From the cell containing the given text, extract its center point as (X, Y) coordinate. 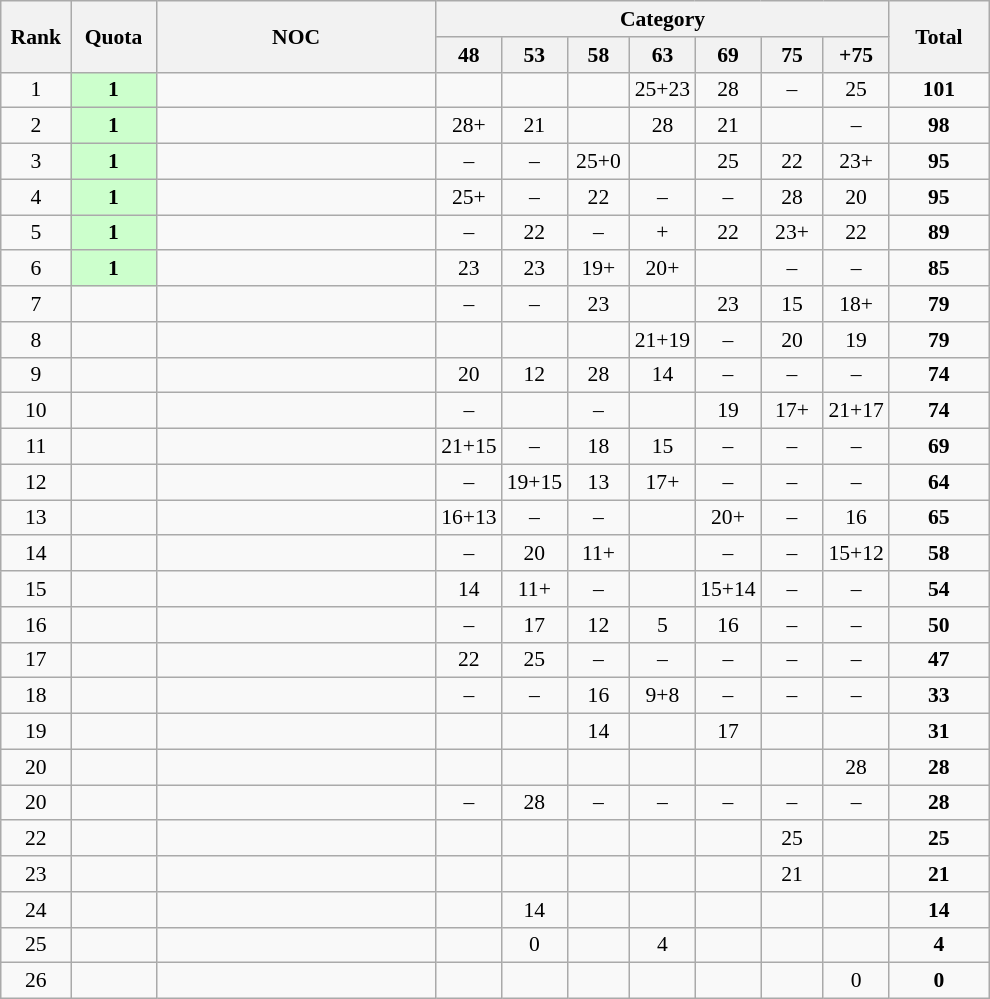
26 (36, 981)
Quota (114, 36)
75 (792, 55)
15+14 (728, 589)
21+17 (856, 411)
31 (939, 732)
98 (939, 126)
9+8 (662, 696)
2 (36, 126)
21+19 (662, 340)
18+ (856, 304)
Rank (36, 36)
+ (662, 233)
89 (939, 233)
9 (36, 375)
33 (939, 696)
54 (939, 589)
28+ (468, 126)
25+ (468, 197)
16+13 (468, 518)
11 (36, 447)
10 (36, 411)
NOC (296, 36)
8 (36, 340)
19+15 (534, 482)
15+12 (856, 554)
19+ (598, 269)
Total (939, 36)
24 (36, 910)
85 (939, 269)
53 (534, 55)
+75 (856, 55)
21+15 (468, 447)
64 (939, 482)
63 (662, 55)
48 (468, 55)
65 (939, 518)
Category (662, 19)
101 (939, 90)
25+0 (598, 162)
50 (939, 625)
7 (36, 304)
25+23 (662, 90)
3 (36, 162)
6 (36, 269)
47 (939, 660)
